Determine the [X, Y] coordinate at the center of the cell enclosing the given text.  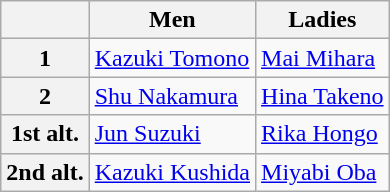
2nd alt. [45, 172]
1 [45, 58]
2 [45, 96]
Shu Nakamura [172, 96]
Men [172, 20]
Ladies [323, 20]
Hina Takeno [323, 96]
Mai Mihara [323, 58]
Kazuki Kushida [172, 172]
1st alt. [45, 134]
Jun Suzuki [172, 134]
Miyabi Oba [323, 172]
Kazuki Tomono [172, 58]
Rika Hongo [323, 134]
